Detect which cell encompasses the target text, then output its (x, y) center coordinate. 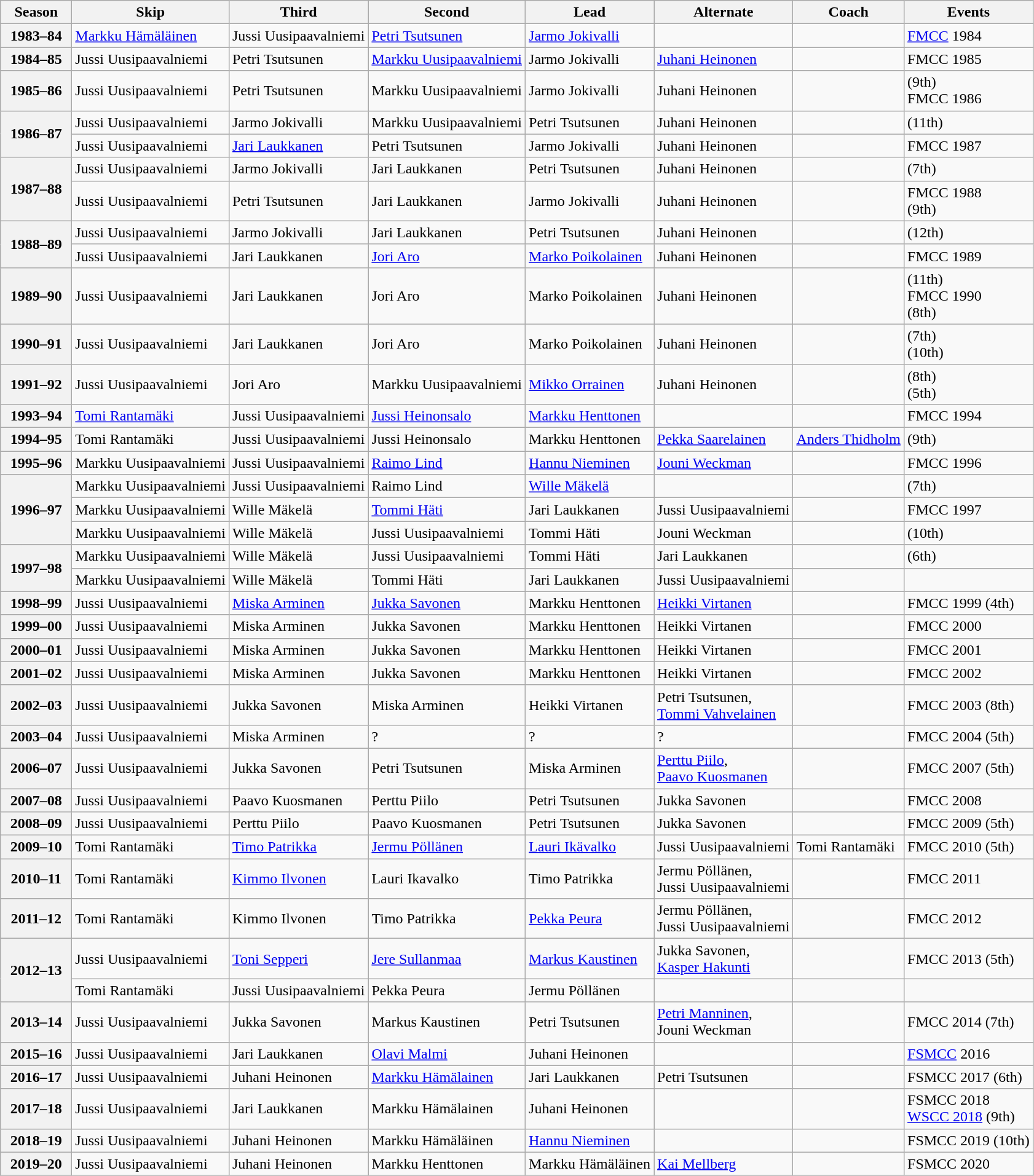
FMCC 2014 (7th) (969, 1022)
Skip (151, 12)
FMCC 2009 (5th) (969, 824)
(11th) (969, 122)
Kai Mellberg (724, 1164)
FMCC 1994 (969, 416)
2009–10 (36, 847)
2011–12 (36, 918)
Season (36, 12)
2003–04 (36, 736)
2002–03 (36, 704)
FMCC 1984 (969, 36)
2010–11 (36, 879)
Jere Sullanmaa (447, 959)
2007–08 (36, 800)
1995–96 (36, 463)
Events (969, 12)
1997–98 (36, 568)
Petri Manninen,Jouni Weckman (724, 1022)
FSMCC 2017 (6th) (969, 1077)
2013–14 (36, 1022)
1988–89 (36, 244)
FMCC 1987 (969, 146)
Perttu Piilo,Paavo Kuosmanen (724, 768)
2012–13 (36, 970)
1987–88 (36, 189)
Third (298, 12)
(8th) (5th) (969, 384)
(9th)FMCC 1986 (969, 91)
Lead (590, 12)
1993–94 (36, 416)
(9th) (969, 440)
1983–84 (36, 36)
FMCC 1989 (969, 256)
FSMCC 2018 WSCC 2018 (9th) (969, 1109)
(12th) (969, 232)
2006–07 (36, 768)
FMCC 2003 (8th) (969, 704)
1990–91 (36, 344)
Mikko Orrainen (590, 384)
2000–01 (36, 650)
FSMCC 2020 (969, 1164)
(10th) (969, 533)
FMCC 1996 (969, 463)
Petri Tsutsunen,Tommi Vahvelainen (724, 704)
Olavi Malmi (447, 1054)
Jukka Savonen,Kasper Hakunti (724, 959)
2019–20 (36, 1164)
FMCC 1985 (969, 59)
FMCC 2010 (5th) (969, 847)
Lauri Ikävalko (590, 847)
2015–16 (36, 1054)
2008–09 (36, 824)
FSMCC 2019 (10th) (969, 1140)
1996–97 (36, 510)
Coach (848, 12)
FMCC 2000 (969, 626)
Anders Thidholm (848, 440)
Pekka Saarelainen (724, 440)
FMCC 2013 (5th) (969, 959)
1991–92 (36, 384)
1986–87 (36, 134)
Lauri Ikavalko (447, 879)
FMCC 2011 (969, 879)
FSMCC 2016 (969, 1054)
1998–99 (36, 603)
1994–95 (36, 440)
2017–18 (36, 1109)
FMCC 2007 (5th) (969, 768)
FMCC 2012 (969, 918)
(6th) (969, 556)
(7th) (10th) (969, 344)
1985–86 (36, 91)
(11th)FMCC 1990 (8th) (969, 296)
Toni Sepperi (298, 959)
1989–90 (36, 296)
FMCC 2008 (969, 800)
Alternate (724, 12)
FMCC 2004 (5th) (969, 736)
FMCC 1999 (4th) (969, 603)
FMCC 2002 (969, 673)
1984–85 (36, 59)
FMCC 1988 (9th) (969, 200)
FMCC 1997 (969, 510)
1999–00 (36, 626)
FMCC 2001 (969, 650)
2018–19 (36, 1140)
2016–17 (36, 1077)
Second (447, 12)
2001–02 (36, 673)
